Output the (X, Y) coordinate of the center of the cell containing the given text.  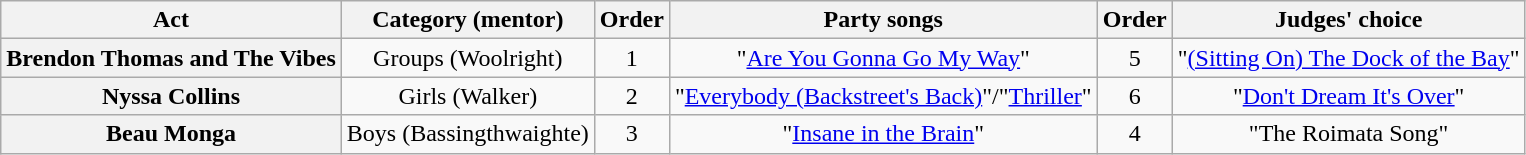
"Everybody (Backstreet's Back)"/"Thriller" (883, 96)
Beau Monga (172, 134)
Brendon Thomas and The Vibes (172, 58)
1 (632, 58)
Girls (Walker) (468, 96)
Boys (Bassingthwaighte) (468, 134)
Category (mentor) (468, 20)
3 (632, 134)
"Don't Dream It's Over" (1348, 96)
5 (1134, 58)
Groups (Woolright) (468, 58)
"Are You Gonna Go My Way" (883, 58)
Judges' choice (1348, 20)
Party songs (883, 20)
Nyssa Collins (172, 96)
4 (1134, 134)
"Insane in the Brain" (883, 134)
"(Sitting On) The Dock of the Bay" (1348, 58)
Act (172, 20)
6 (1134, 96)
"The Roimata Song" (1348, 134)
2 (632, 96)
